Scan for the cell matching the given text and deliver its [X, Y] coordinate at center. 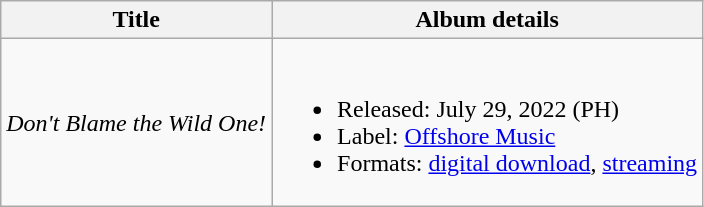
Album details [488, 20]
Title [136, 20]
Released: July 29, 2022 (PH)Label: Offshore MusicFormats: digital download, streaming [488, 122]
Don't Blame the Wild One! [136, 122]
